Locate the cell with the specified text and output its (X, Y) center coordinate. 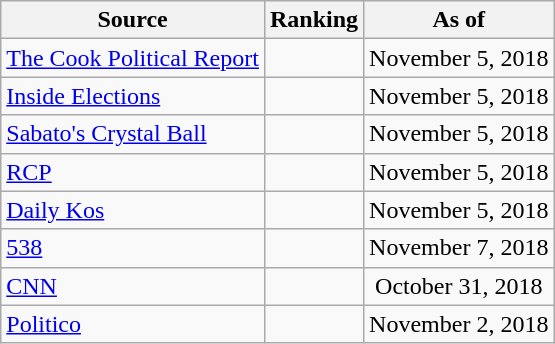
November 7, 2018 (459, 248)
Source (133, 20)
The Cook Political Report (133, 58)
Politico (133, 324)
October 31, 2018 (459, 286)
As of (459, 20)
Sabato's Crystal Ball (133, 134)
November 2, 2018 (459, 324)
538 (133, 248)
Daily Kos (133, 210)
Ranking (314, 20)
RCP (133, 172)
Inside Elections (133, 96)
CNN (133, 286)
